From the cell containing the given text, extract its center point as (x, y) coordinate. 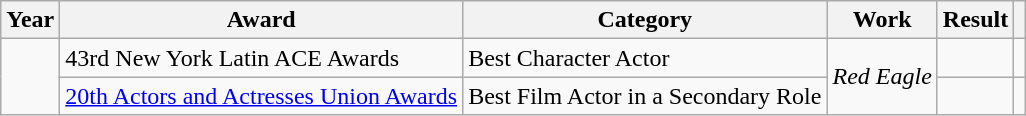
Best Film Actor in a Secondary Role (645, 96)
20th Actors and Actresses Union Awards (262, 96)
Award (262, 20)
Result (975, 20)
43rd New York Latin ACE Awards (262, 58)
Best Character Actor (645, 58)
Work (882, 20)
Red Eagle (882, 77)
Category (645, 20)
Year (30, 20)
